Locate the cell with the specified text and output its [X, Y] center coordinate. 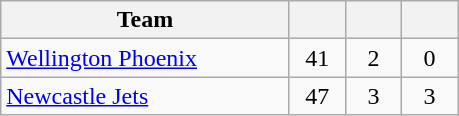
0 [429, 58]
47 [317, 96]
2 [373, 58]
Team [146, 20]
41 [317, 58]
Wellington Phoenix [146, 58]
Newcastle Jets [146, 96]
